Scan for the cell matching the given text and deliver its [x, y] coordinate at center. 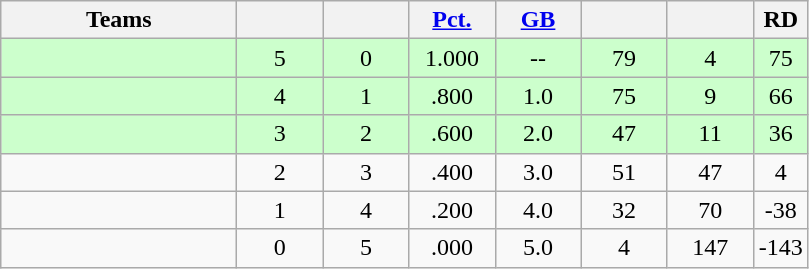
.000 [452, 248]
.600 [452, 134]
4.0 [538, 210]
66 [780, 96]
9 [710, 96]
.800 [452, 96]
32 [624, 210]
79 [624, 58]
.400 [452, 172]
1.000 [452, 58]
2.0 [538, 134]
51 [624, 172]
-143 [780, 248]
36 [780, 134]
11 [710, 134]
5.0 [538, 248]
-- [538, 58]
1.0 [538, 96]
70 [710, 210]
-38 [780, 210]
Pct. [452, 20]
Teams [119, 20]
147 [710, 248]
RD [780, 20]
GB [538, 20]
3.0 [538, 172]
.200 [452, 210]
